Determine the (x, y) coordinate at the center of the cell enclosing the given text.  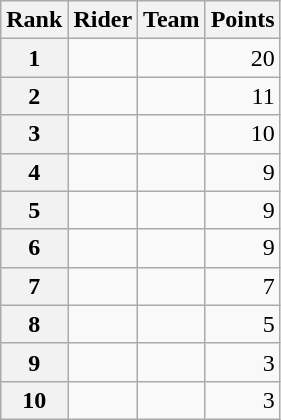
20 (242, 58)
Rank (34, 20)
Points (242, 20)
Rider (103, 20)
Team (172, 20)
2 (34, 96)
8 (34, 324)
4 (34, 172)
6 (34, 248)
11 (242, 96)
1 (34, 58)
